Capture the cell that displays the provided text and extract its [X, Y] central coordinate. 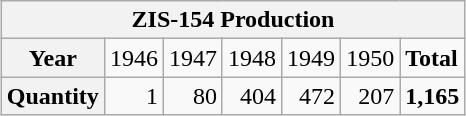
1948 [252, 58]
80 [192, 96]
207 [370, 96]
1,165 [432, 96]
1 [134, 96]
Year [52, 58]
1946 [134, 58]
1949 [312, 58]
472 [312, 96]
1950 [370, 58]
ZIS-154 Production [232, 20]
404 [252, 96]
Quantity [52, 96]
Total [432, 58]
1947 [192, 58]
